Pinpoint the cell where the given text exists, returning its (x, y) midpoint coordinate. 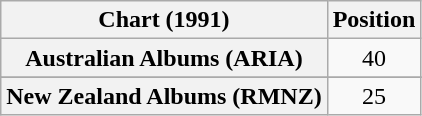
Chart (1991) (164, 20)
25 (374, 96)
New Zealand Albums (RMNZ) (164, 96)
40 (374, 58)
Australian Albums (ARIA) (164, 58)
Position (374, 20)
